Capture the cell that displays the provided text and extract its (X, Y) central coordinate. 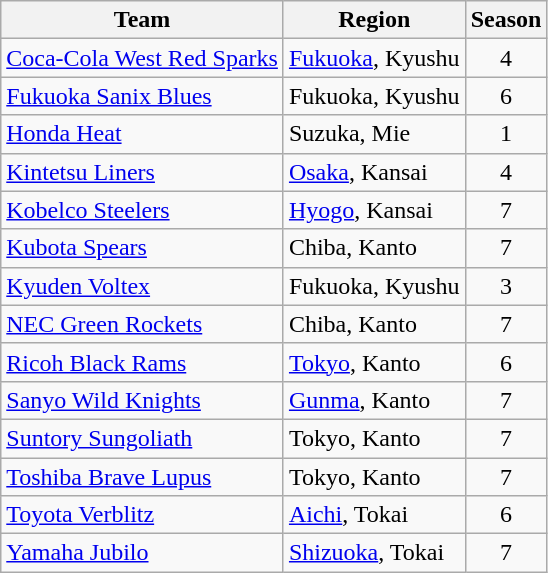
Shizuoka, Tokai (374, 553)
Aichi, Tokai (374, 515)
Team (142, 20)
Kobelco Steelers (142, 210)
Hyogo, Kansai (374, 210)
Suzuka, Mie (374, 134)
Suntory Sungoliath (142, 438)
1 (506, 134)
Kintetsu Liners (142, 172)
Region (374, 20)
Coca-Cola West Red Sparks (142, 58)
NEC Green Rockets (142, 324)
Sanyo Wild Knights (142, 400)
Gunma, Kanto (374, 400)
Kyuden Voltex (142, 286)
Yamaha Jubilo (142, 553)
Fukuoka Sanix Blues (142, 96)
Osaka, Kansai (374, 172)
Kubota Spears (142, 248)
Ricoh Black Rams (142, 362)
3 (506, 286)
Honda Heat (142, 134)
Toyota Verblitz (142, 515)
Season (506, 20)
Toshiba Brave Lupus (142, 477)
